Determine the [X, Y] coordinate at the center of the cell enclosing the given text.  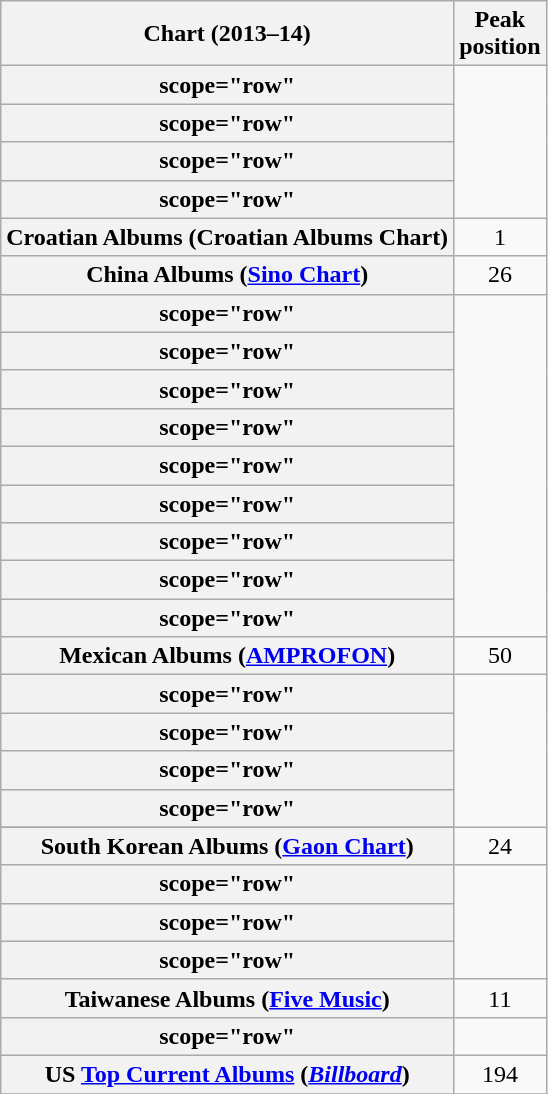
Taiwanese Albums (Five Music) [228, 998]
194 [500, 1074]
Peakposition [500, 34]
China Albums (Sino Chart) [228, 275]
24 [500, 846]
1 [500, 237]
Mexican Albums (AMPROFON) [228, 656]
11 [500, 998]
Croatian Albums (Croatian Albums Chart) [228, 237]
South Korean Albums (Gaon Chart) [228, 846]
50 [500, 656]
Chart (2013–14) [228, 34]
US Top Current Albums (Billboard) [228, 1074]
26 [500, 275]
